Detect which cell encompasses the target text, then output its [x, y] center coordinate. 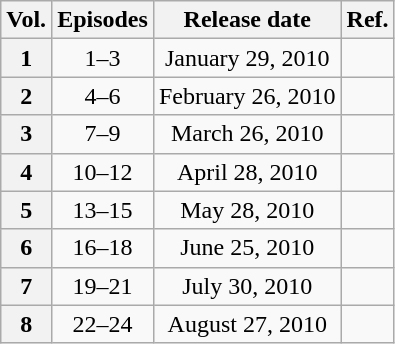
3 [26, 134]
22–24 [103, 324]
May 28, 2010 [247, 210]
Release date [247, 20]
4–6 [103, 96]
June 25, 2010 [247, 248]
4 [26, 172]
Vol. [26, 20]
13–15 [103, 210]
January 29, 2010 [247, 58]
1–3 [103, 58]
5 [26, 210]
8 [26, 324]
16–18 [103, 248]
2 [26, 96]
Episodes [103, 20]
July 30, 2010 [247, 286]
April 28, 2010 [247, 172]
1 [26, 58]
August 27, 2010 [247, 324]
6 [26, 248]
7–9 [103, 134]
March 26, 2010 [247, 134]
7 [26, 286]
10–12 [103, 172]
19–21 [103, 286]
February 26, 2010 [247, 96]
Ref. [368, 20]
